Search for the cell housing the specified text and yield its [X, Y] center coordinate. 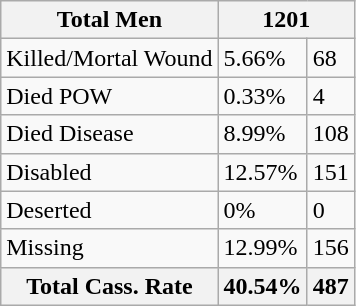
Killed/Mortal Wound [110, 58]
Died Disease [110, 134]
156 [330, 248]
Disabled [110, 172]
8.99% [262, 134]
12.99% [262, 248]
108 [330, 134]
5.66% [262, 58]
0% [262, 210]
40.54% [262, 286]
1201 [286, 20]
0 [330, 210]
68 [330, 58]
Deserted [110, 210]
4 [330, 96]
Missing [110, 248]
Total Men [110, 20]
151 [330, 172]
Total Cass. Rate [110, 286]
487 [330, 286]
0.33% [262, 96]
12.57% [262, 172]
Died POW [110, 96]
